Pinpoint the cell where the given text exists, returning its [X, Y] midpoint coordinate. 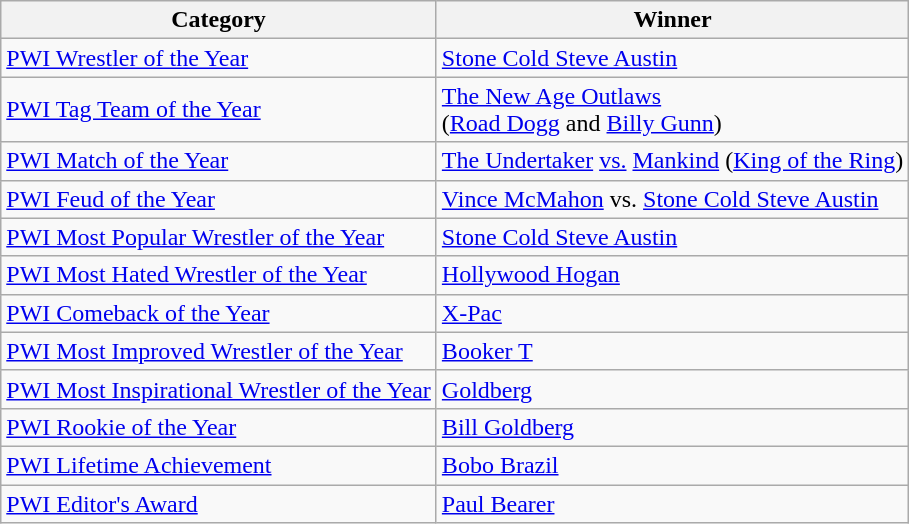
PWI Most Improved Wrestler of the Year [219, 351]
Goldberg [672, 389]
The Undertaker vs. Mankind (King of the Ring) [672, 161]
Paul Bearer [672, 503]
PWI Tag Team of the Year [219, 110]
PWI Most Hated Wrestler of the Year [219, 275]
X-Pac [672, 313]
PWI Rookie of the Year [219, 427]
Category [219, 20]
PWI Most Inspirational Wrestler of the Year [219, 389]
PWI Most Popular Wrestler of the Year [219, 237]
Vince McMahon vs. Stone Cold Steve Austin [672, 199]
PWI Wrestler of the Year [219, 58]
Bill Goldberg [672, 427]
PWI Match of the Year [219, 161]
Bobo Brazil [672, 465]
PWI Comeback of the Year [219, 313]
Booker T [672, 351]
PWI Feud of the Year [219, 199]
PWI Editor's Award [219, 503]
Winner [672, 20]
The New Age Outlaws(Road Dogg and Billy Gunn) [672, 110]
PWI Lifetime Achievement [219, 465]
Hollywood Hogan [672, 275]
